Search for the cell housing the specified text and yield its [x, y] center coordinate. 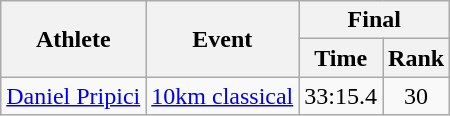
Athlete [74, 39]
Event [222, 39]
30 [416, 96]
33:15.4 [341, 96]
Daniel Pripici [74, 96]
Time [341, 58]
10km classical [222, 96]
Final [374, 20]
Rank [416, 58]
